Capture the cell that displays the provided text and extract its (X, Y) central coordinate. 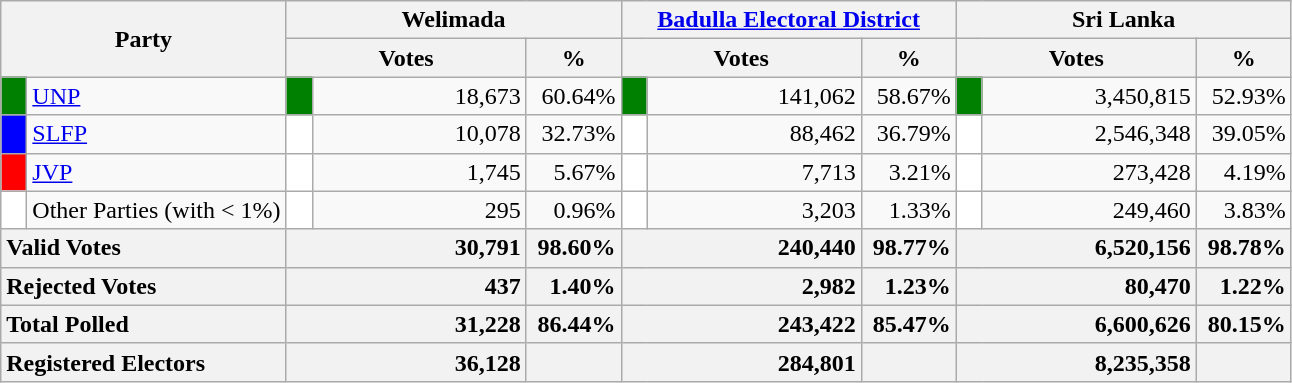
6,600,626 (1076, 324)
141,062 (754, 96)
SLFP (156, 134)
Total Polled (144, 324)
6,520,156 (1076, 248)
88,462 (754, 134)
295 (419, 210)
85.47% (908, 324)
437 (406, 286)
4.19% (1244, 172)
Welimada (454, 20)
Rejected Votes (144, 286)
86.44% (574, 324)
Party (144, 39)
243,422 (741, 324)
273,428 (1089, 172)
5.67% (574, 172)
3,203 (754, 210)
3.21% (908, 172)
Badulla Electoral District (788, 20)
1.23% (908, 286)
39.05% (1244, 134)
Other Parties (with < 1%) (156, 210)
1.33% (908, 210)
Sri Lanka (1124, 20)
JVP (156, 172)
2,982 (741, 286)
Valid Votes (144, 248)
0.96% (574, 210)
1.22% (1244, 286)
52.93% (1244, 96)
36,128 (406, 362)
240,440 (741, 248)
Registered Electors (144, 362)
98.60% (574, 248)
60.64% (574, 96)
2,546,348 (1089, 134)
249,460 (1089, 210)
32.73% (574, 134)
58.67% (908, 96)
1.40% (574, 286)
UNP (156, 96)
10,078 (419, 134)
80.15% (1244, 324)
3,450,815 (1089, 96)
18,673 (419, 96)
1,745 (419, 172)
30,791 (406, 248)
7,713 (754, 172)
98.77% (908, 248)
284,801 (741, 362)
36.79% (908, 134)
98.78% (1244, 248)
8,235,358 (1076, 362)
31,228 (406, 324)
3.83% (1244, 210)
80,470 (1076, 286)
